Return (x, y) of the center of cell containing provided text 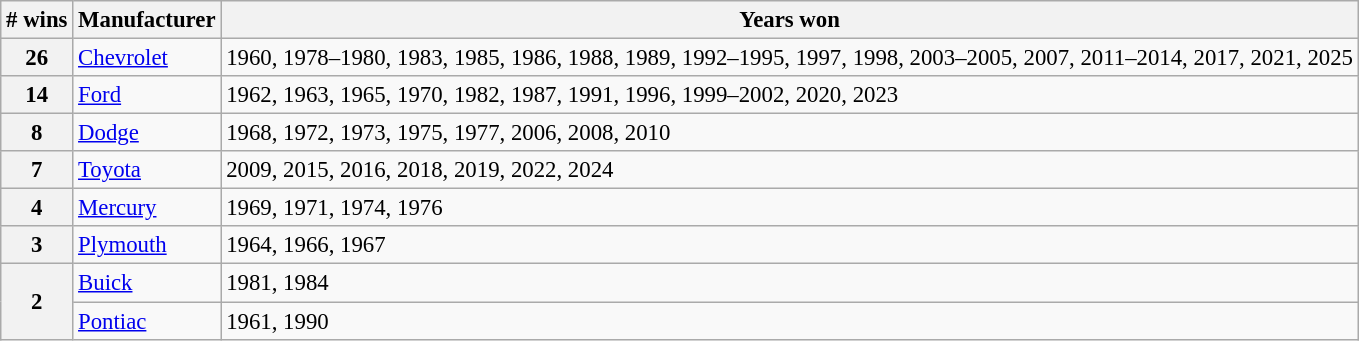
Mercury (147, 208)
# wins (37, 20)
3 (37, 245)
26 (37, 58)
Toyota (147, 170)
Ford (147, 95)
Pontiac (147, 321)
1961, 1990 (790, 321)
Dodge (147, 133)
Years won (790, 20)
Manufacturer (147, 20)
1969, 1971, 1974, 1976 (790, 208)
Plymouth (147, 245)
4 (37, 208)
1962, 1963, 1965, 1970, 1982, 1987, 1991, 1996, 1999–2002, 2020, 2023 (790, 95)
8 (37, 133)
14 (37, 95)
1964, 1966, 1967 (790, 245)
1981, 1984 (790, 283)
Buick (147, 283)
2 (37, 302)
Chevrolet (147, 58)
1968, 1972, 1973, 1975, 1977, 2006, 2008, 2010 (790, 133)
1960, 1978–1980, 1983, 1985, 1986, 1988, 1989, 1992–1995, 1997, 1998, 2003–2005, 2007, 2011–2014, 2017, 2021, 2025 (790, 58)
2009, 2015, 2016, 2018, 2019, 2022, 2024 (790, 170)
7 (37, 170)
